Return the [X, Y] coordinate for the center point of the cell that contains the specified text.  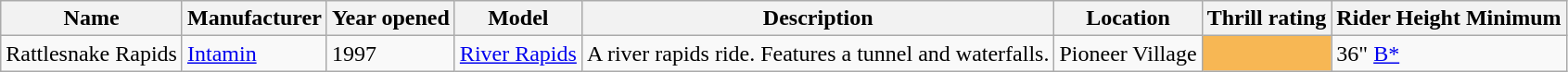
Pioneer Village [1128, 54]
Rider Height Minimum [1448, 18]
36" B* [1448, 54]
Intamin [254, 54]
River Rapids [517, 54]
Model [517, 18]
Manufacturer [254, 18]
Name [92, 18]
1997 [390, 54]
Year opened [390, 18]
Rattlesnake Rapids [92, 54]
Thrill rating [1267, 18]
Description [818, 18]
A river rapids ride. Features a tunnel and waterfalls. [818, 54]
Location [1128, 18]
